From the cell containing the given text, extract its center point as [x, y] coordinate. 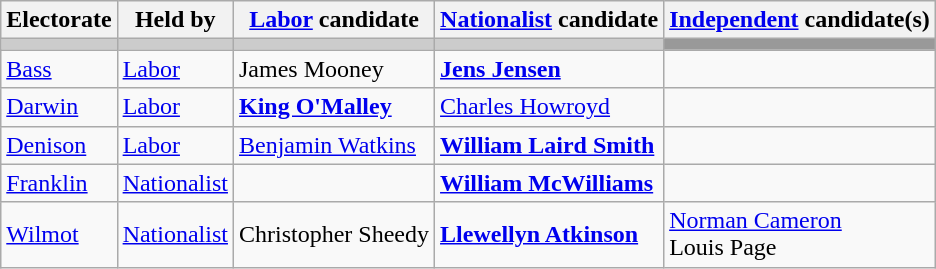
Benjamin Watkins [334, 145]
Llewellyn Atkinson [550, 234]
Nationalist candidate [550, 20]
Jens Jensen [550, 69]
William McWilliams [550, 183]
Darwin [59, 107]
Charles Howroyd [550, 107]
Franklin [59, 183]
Bass [59, 69]
Labor candidate [334, 20]
Norman CameronLouis Page [800, 234]
Independent candidate(s) [800, 20]
James Mooney [334, 69]
King O'Malley [334, 107]
Held by [175, 20]
Wilmot [59, 234]
Christopher Sheedy [334, 234]
William Laird Smith [550, 145]
Electorate [59, 20]
Denison [59, 145]
